Find where the given text appears and provide that cell's center as [X, Y] coordinate. 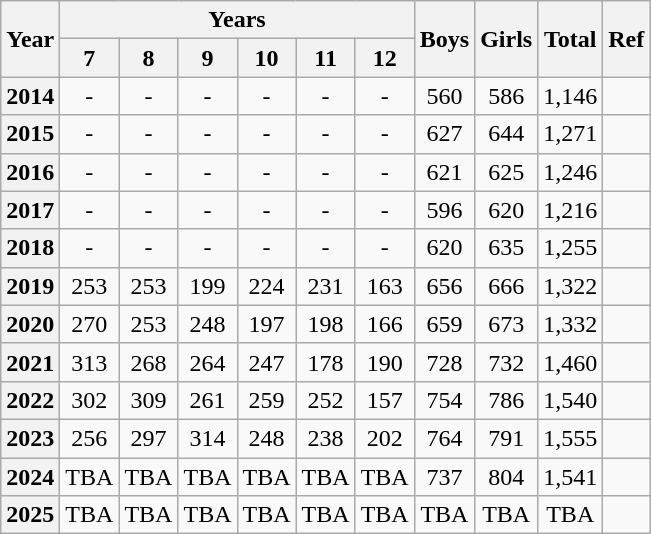
596 [444, 210]
Boys [444, 39]
2018 [30, 248]
1,540 [570, 400]
586 [506, 96]
163 [384, 286]
1,541 [570, 477]
178 [326, 362]
804 [506, 477]
231 [326, 286]
270 [90, 324]
1,322 [570, 286]
11 [326, 58]
621 [444, 172]
2019 [30, 286]
313 [90, 362]
9 [208, 58]
1,332 [570, 324]
2022 [30, 400]
786 [506, 400]
302 [90, 400]
2014 [30, 96]
1,271 [570, 134]
198 [326, 324]
Girls [506, 39]
1,255 [570, 248]
2016 [30, 172]
259 [266, 400]
268 [148, 362]
224 [266, 286]
261 [208, 400]
625 [506, 172]
166 [384, 324]
190 [384, 362]
297 [148, 438]
656 [444, 286]
737 [444, 477]
2025 [30, 515]
Ref [626, 39]
256 [90, 438]
247 [266, 362]
1,555 [570, 438]
627 [444, 134]
12 [384, 58]
2021 [30, 362]
264 [208, 362]
732 [506, 362]
659 [444, 324]
791 [506, 438]
Year [30, 39]
252 [326, 400]
728 [444, 362]
314 [208, 438]
666 [506, 286]
2023 [30, 438]
754 [444, 400]
202 [384, 438]
635 [506, 248]
238 [326, 438]
560 [444, 96]
2020 [30, 324]
764 [444, 438]
157 [384, 400]
10 [266, 58]
Total [570, 39]
1,460 [570, 362]
197 [266, 324]
309 [148, 400]
2024 [30, 477]
8 [148, 58]
2015 [30, 134]
199 [208, 286]
1,146 [570, 96]
7 [90, 58]
Years [237, 20]
1,246 [570, 172]
644 [506, 134]
673 [506, 324]
1,216 [570, 210]
2017 [30, 210]
